Search for the cell housing the specified text and yield its (x, y) center coordinate. 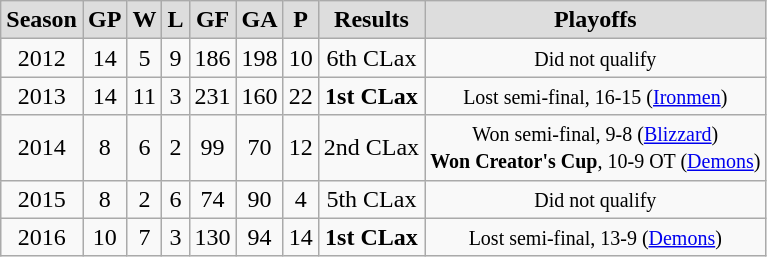
231 (212, 96)
L (176, 20)
99 (212, 148)
198 (260, 58)
74 (212, 199)
2nd CLax (371, 148)
160 (260, 96)
Playoffs (596, 20)
Lost semi-final, 13-9 (Demons) (596, 237)
90 (260, 199)
9 (176, 58)
12 (300, 148)
22 (300, 96)
70 (260, 148)
W (144, 20)
5 (144, 58)
7 (144, 237)
Lost semi-final, 16-15 (Ironmen) (596, 96)
2015 (42, 199)
4 (300, 199)
GA (260, 20)
GP (104, 20)
2014 (42, 148)
Results (371, 20)
94 (260, 237)
5th CLax (371, 199)
2012 (42, 58)
GF (212, 20)
2016 (42, 237)
186 (212, 58)
P (300, 20)
Season (42, 20)
130 (212, 237)
Won semi-final, 9-8 (Blizzard)Won Creator's Cup, 10-9 OT (Demons) (596, 148)
11 (144, 96)
2013 (42, 96)
6th CLax (371, 58)
